Pinpoint the cell where the given text exists, returning its (x, y) midpoint coordinate. 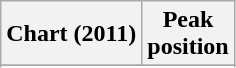
Chart (2011) (72, 34)
Peakposition (188, 34)
